Detect which cell encompasses the target text, then output its [X, Y] center coordinate. 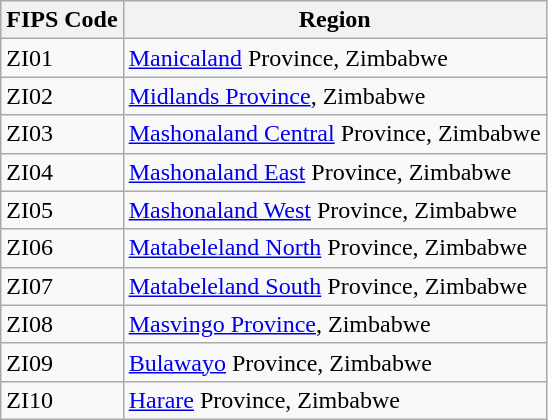
ZI04 [62, 172]
ZI03 [62, 134]
Manicaland Province, Zimbabwe [334, 58]
ZI05 [62, 210]
ZI02 [62, 96]
ZI08 [62, 324]
Masvingo Province, Zimbabwe [334, 324]
Mashonaland West Province, Zimbabwe [334, 210]
ZI01 [62, 58]
ZI07 [62, 286]
Mashonaland East Province, Zimbabwe [334, 172]
ZI10 [62, 400]
Matabeleland North Province, Zimbabwe [334, 248]
Region [334, 20]
ZI09 [62, 362]
Harare Province, Zimbabwe [334, 400]
Matabeleland South Province, Zimbabwe [334, 286]
Mashonaland Central Province, Zimbabwe [334, 134]
Bulawayo Province, Zimbabwe [334, 362]
Midlands Province, Zimbabwe [334, 96]
FIPS Code [62, 20]
ZI06 [62, 248]
